Determine the (x, y) coordinate at the center of the cell enclosing the given text.  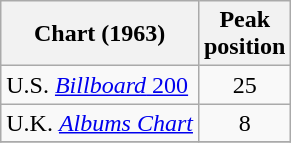
Chart (1963) (100, 34)
25 (244, 85)
Peakposition (244, 34)
U.S. Billboard 200 (100, 85)
8 (244, 123)
U.K. Albums Chart (100, 123)
